Find where the given text appears and provide that cell's center as (X, Y) coordinate. 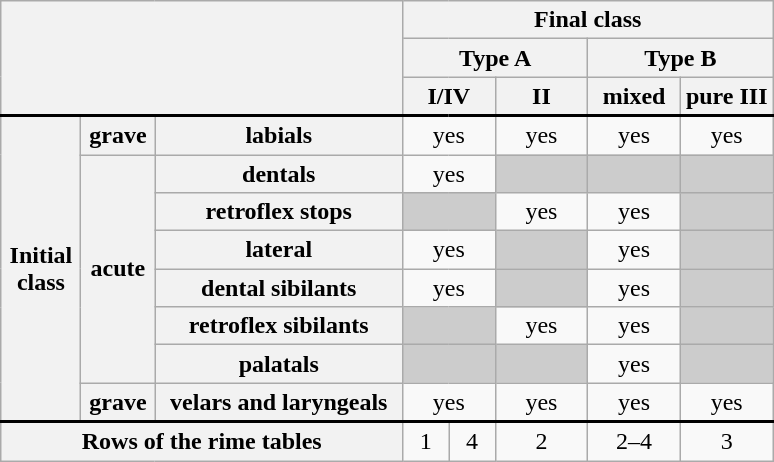
dental sibilants (279, 288)
Initialclass (41, 269)
Type A (496, 58)
dentals (279, 173)
labials (279, 136)
3 (726, 442)
palatals (279, 364)
Final class (588, 20)
2–4 (634, 442)
4 (472, 442)
2 (542, 442)
Type B (680, 58)
retroflex stops (279, 212)
lateral (279, 250)
acute (118, 268)
mixed (634, 96)
pure III (726, 96)
velars and laryngeals (279, 402)
I/IV (450, 96)
1 (426, 442)
Rows of the rime tables (202, 442)
retroflex sibilants (279, 326)
II (542, 96)
